Return the [x, y] coordinate for the center point of the cell that contains the specified text.  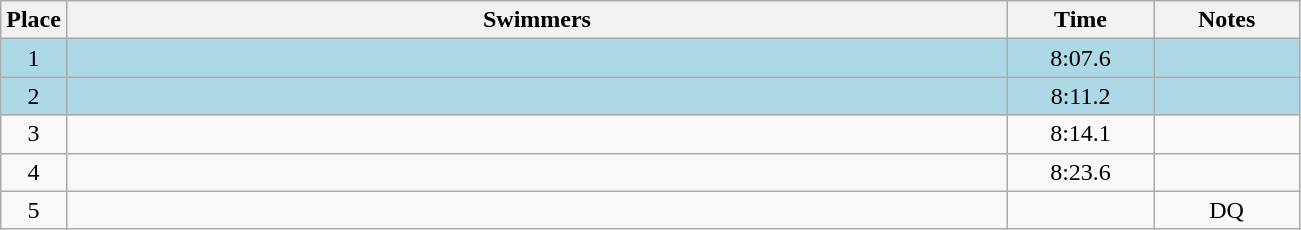
8:14.1 [1081, 134]
8:07.6 [1081, 58]
4 [34, 172]
Notes [1227, 20]
Place [34, 20]
Swimmers [536, 20]
3 [34, 134]
8:23.6 [1081, 172]
2 [34, 96]
DQ [1227, 210]
1 [34, 58]
Time [1081, 20]
8:11.2 [1081, 96]
5 [34, 210]
